Provide the (x, y) coordinate of the cell's center where the given text is located.  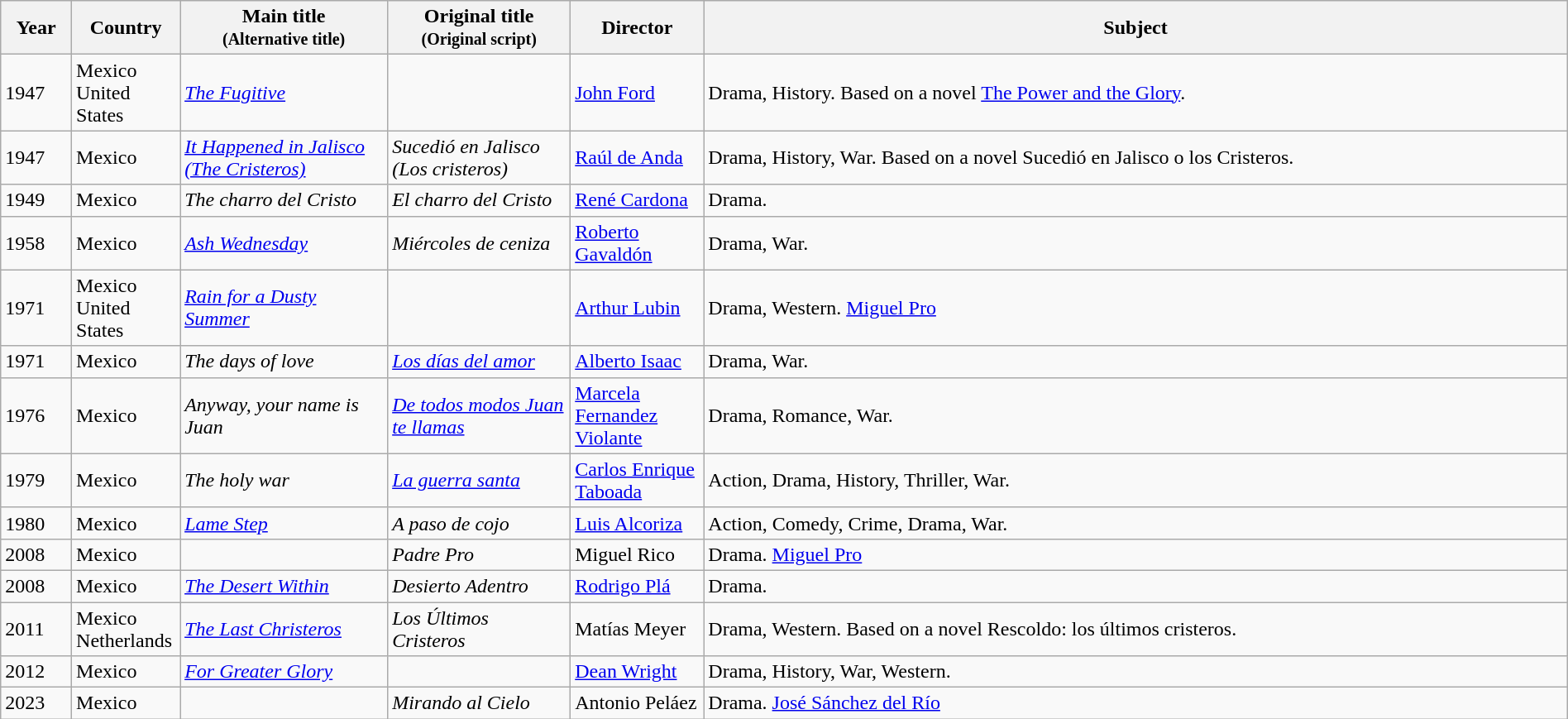
1979 (36, 480)
2011 (36, 629)
Matías Meyer (637, 629)
The Last Christeros (284, 629)
Miércoles de ceniza (480, 243)
Action, Drama, History, Thriller, War. (1135, 480)
1949 (36, 200)
Ash Wednesday (284, 243)
Roberto Gavaldón (637, 243)
Drama. Miguel Pro (1135, 554)
Luis Alcoriza (637, 523)
1958 (36, 243)
Carlos Enrique Taboada (637, 480)
Drama, History, War, Western. (1135, 672)
Desierto Adentro (480, 586)
De todos modos Juan te llamas (480, 415)
Marcela Fernandez Violante (637, 415)
Original title(Original script) (480, 28)
The charro del Cristo (284, 200)
Los Últimos Cristeros (480, 629)
Drama, Romance, War. (1135, 415)
Action, Comedy, Crime, Drama, War. (1135, 523)
For Greater Glory (284, 672)
1980 (36, 523)
Year (36, 28)
Alberto Isaac (637, 362)
Rodrigo Plá (637, 586)
The Desert Within (284, 586)
Antonio Peláez (637, 703)
Los días del amor (480, 362)
Director (637, 28)
Country (126, 28)
Rain for a Dusty Summer (284, 308)
La guerra santa (480, 480)
It Happened in Jalisco (The Cristeros) (284, 157)
Drama, History. Based on a novel The Power and the Glory. (1135, 93)
Subject (1135, 28)
1976 (36, 415)
2023 (36, 703)
Anyway, your name is Juan (284, 415)
Drama, Western. Miguel Pro (1135, 308)
Drama, History, War. Based on a novel Sucedió en Jalisco o los Cristeros. (1135, 157)
Sucedió en Jalisco (Los cristeros) (480, 157)
Main title(Alternative title) (284, 28)
Arthur Lubin (637, 308)
El charro del Cristo (480, 200)
Lame Step (284, 523)
Miguel Rico (637, 554)
John Ford (637, 93)
MexicoNetherlands (126, 629)
René Cardona (637, 200)
Mirando al Cielo (480, 703)
Drama. José Sánchez del Río (1135, 703)
Dean Wright (637, 672)
Padre Pro (480, 554)
The days of love (284, 362)
Raúl de Anda (637, 157)
Drama, Western. Based on a novel Rescoldo: los últimos cristeros. (1135, 629)
The Fugitive (284, 93)
2012 (36, 672)
A paso de cojo (480, 523)
The holy war (284, 480)
